Return (X, Y) of the center of cell containing provided text 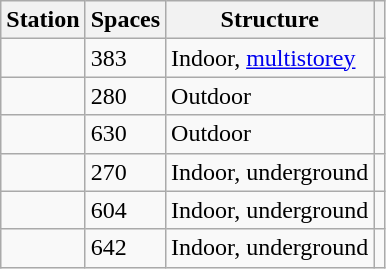
630 (125, 134)
642 (125, 248)
Structure (270, 20)
270 (125, 172)
604 (125, 210)
Station (43, 20)
280 (125, 96)
Spaces (125, 20)
383 (125, 58)
Indoor, multistorey (270, 58)
